Capture the cell that displays the provided text and extract its [x, y] central coordinate. 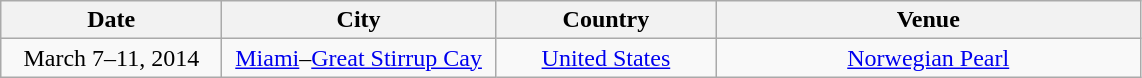
March 7–11, 2014 [112, 58]
City [359, 20]
Country [606, 20]
Date [112, 20]
Venue [928, 20]
Norwegian Pearl [928, 58]
Miami–Great Stirrup Cay [359, 58]
United States [606, 58]
